Capture the cell that displays the provided text and extract its [X, Y] central coordinate. 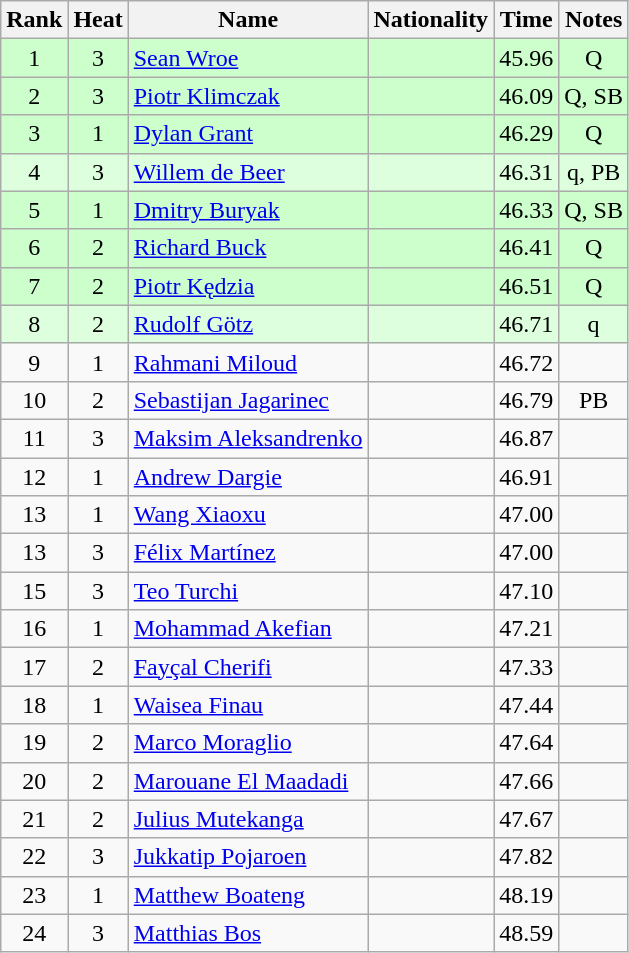
Wang Xiaoxu [248, 515]
Rank [34, 20]
47.44 [526, 705]
46.91 [526, 477]
46.72 [526, 362]
16 [34, 629]
7 [34, 286]
PB [594, 400]
q [594, 324]
Willem de Beer [248, 172]
46.09 [526, 96]
11 [34, 438]
Dylan Grant [248, 134]
Marco Moraglio [248, 743]
Dmitry Buryak [248, 210]
Richard Buck [248, 248]
46.51 [526, 286]
46.41 [526, 248]
Sean Wroe [248, 58]
Rahmani Miloud [248, 362]
Notes [594, 20]
19 [34, 743]
46.87 [526, 438]
46.33 [526, 210]
Félix Martínez [248, 553]
47.64 [526, 743]
48.59 [526, 933]
18 [34, 705]
Julius Mutekanga [248, 819]
8 [34, 324]
17 [34, 667]
q, PB [594, 172]
Waisea Finau [248, 705]
47.33 [526, 667]
Fayçal Cherifi [248, 667]
20 [34, 781]
21 [34, 819]
Piotr Klimczak [248, 96]
Jukkatip Pojaroen [248, 857]
46.71 [526, 324]
Sebastijan Jagarinec [248, 400]
22 [34, 857]
9 [34, 362]
Nationality [431, 20]
47.82 [526, 857]
47.21 [526, 629]
46.31 [526, 172]
10 [34, 400]
Piotr Kędzia [248, 286]
45.96 [526, 58]
15 [34, 591]
46.79 [526, 400]
47.67 [526, 819]
Marouane El Maadadi [248, 781]
48.19 [526, 895]
24 [34, 933]
Mohammad Akefian [248, 629]
Time [526, 20]
Matthew Boateng [248, 895]
Teo Turchi [248, 591]
47.66 [526, 781]
4 [34, 172]
Heat [98, 20]
Andrew Dargie [248, 477]
47.10 [526, 591]
46.29 [526, 134]
Maksim Aleksandrenko [248, 438]
Name [248, 20]
12 [34, 477]
Rudolf Götz [248, 324]
Matthias Bos [248, 933]
5 [34, 210]
6 [34, 248]
23 [34, 895]
